Detect which cell encompasses the target text, then output its [X, Y] center coordinate. 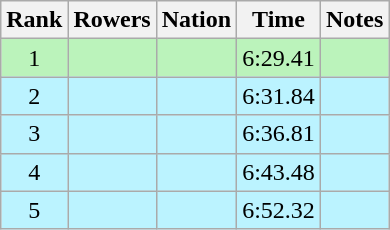
6:36.81 [279, 134]
1 [34, 58]
6:29.41 [279, 58]
Nation [196, 20]
6:31.84 [279, 96]
Rank [34, 20]
4 [34, 172]
Time [279, 20]
3 [34, 134]
6:43.48 [279, 172]
Rowers [112, 20]
Notes [354, 20]
2 [34, 96]
5 [34, 210]
6:52.32 [279, 210]
